Detect which cell encompasses the target text, then output its [x, y] center coordinate. 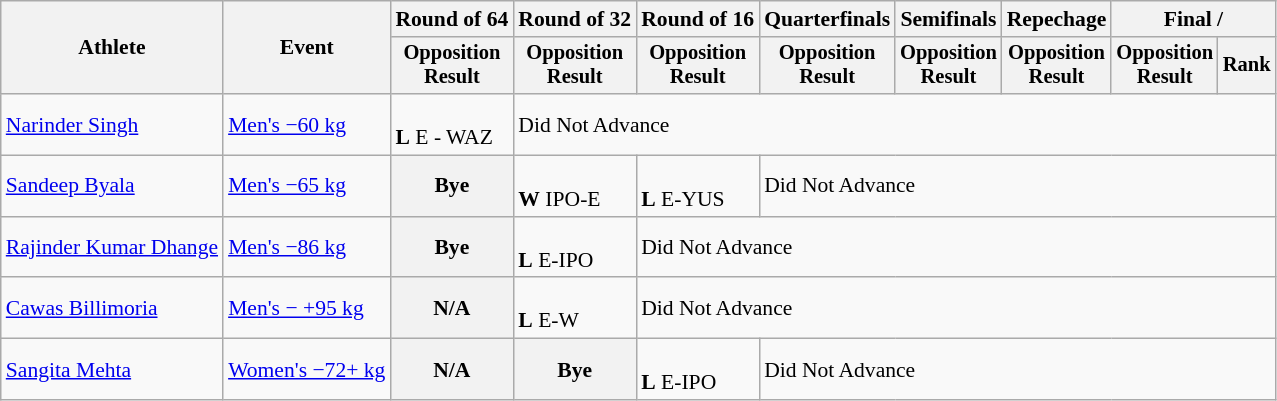
Round of 16 [698, 19]
Men's −60 kg [306, 124]
Men's −65 kg [306, 186]
L E-W [574, 308]
Men's −86 kg [306, 248]
Round of 64 [452, 19]
Semifinals [948, 19]
Cawas Billimoria [112, 308]
Quarterfinals [827, 19]
Sangita Mehta [112, 370]
Round of 32 [574, 19]
W IPO-E [574, 186]
Repechage [1057, 19]
Women's −72+ kg [306, 370]
Sandeep Byala [112, 186]
Narinder Singh [112, 124]
L E-YUS [698, 186]
Rank [1247, 66]
Men's − +95 kg [306, 308]
Rajinder Kumar Dhange [112, 248]
Final / [1193, 19]
Event [306, 48]
Athlete [112, 48]
L E - WAZ [452, 124]
